Output the (x, y) coordinate of the center of the cell containing the given text.  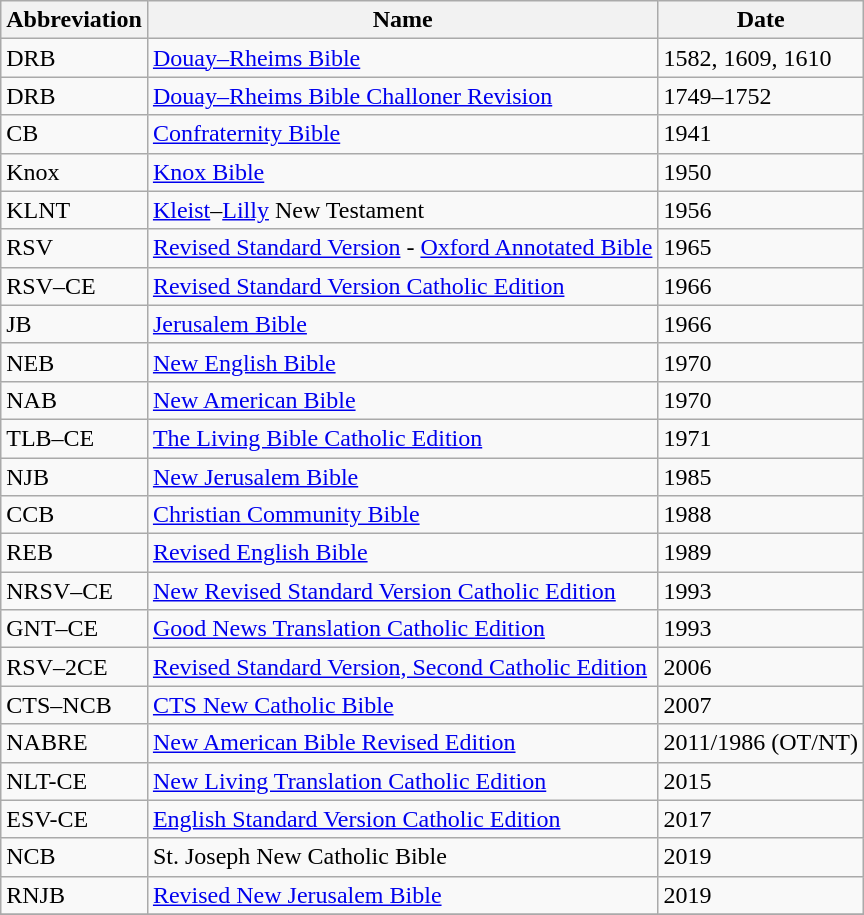
ESV-CE (74, 819)
RSV–CE (74, 286)
New American Bible Revised Edition (402, 743)
Date (760, 20)
Confraternity Bible (402, 134)
Christian Community Bible (402, 515)
KLNT (74, 210)
RSV–2CE (74, 667)
Revised Standard Version Catholic Edition (402, 286)
1989 (760, 553)
2015 (760, 781)
NLT-CE (74, 781)
NRSV–CE (74, 591)
2006 (760, 667)
NAB (74, 400)
JB (74, 324)
Knox Bible (402, 172)
1985 (760, 477)
Revised Standard Version - Oxford Annotated Bible (402, 248)
1582, 1609, 1610 (760, 58)
Douay–Rheims Bible (402, 58)
1956 (760, 210)
New English Bible (402, 362)
English Standard Version Catholic Edition (402, 819)
Knox (74, 172)
REB (74, 553)
Kleist–Lilly New Testament (402, 210)
RNJB (74, 895)
CTS–NCB (74, 705)
GNT–CE (74, 629)
Douay–Rheims Bible Challoner Revision (402, 96)
Revised Standard Version, Second Catholic Edition (402, 667)
1749–1752 (760, 96)
NCB (74, 857)
New Revised Standard Version Catholic Edition (402, 591)
NABRE (74, 743)
1971 (760, 438)
Name (402, 20)
1941 (760, 134)
CTS New Catholic Bible (402, 705)
Revised English Bible (402, 553)
RSV (74, 248)
CCB (74, 515)
Good News Translation Catholic Edition (402, 629)
New Jerusalem Bible (402, 477)
New American Bible (402, 400)
Revised New Jerusalem Bible (402, 895)
St. Joseph New Catholic Bible (402, 857)
2011/1986 (OT/NT) (760, 743)
1988 (760, 515)
New Living Translation Catholic Edition (402, 781)
Jerusalem Bible (402, 324)
NJB (74, 477)
1950 (760, 172)
Abbreviation (74, 20)
1965 (760, 248)
The Living Bible Catholic Edition (402, 438)
2007 (760, 705)
NEB (74, 362)
TLB–CE (74, 438)
CB (74, 134)
2017 (760, 819)
